Extract the [x, y] coordinate from the center of the cell holding the provided text.  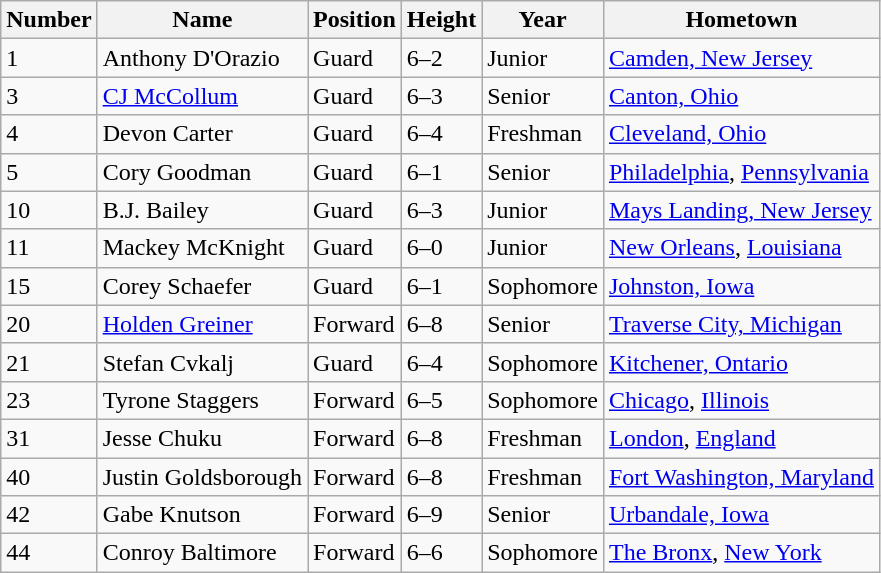
42 [49, 515]
21 [49, 362]
London, England [741, 438]
Kitchener, Ontario [741, 362]
15 [49, 286]
Name [202, 20]
11 [49, 248]
Gabe Knutson [202, 515]
Anthony D'Orazio [202, 58]
Holden Greiner [202, 324]
New Orleans, Louisiana [741, 248]
Stefan Cvkalj [202, 362]
20 [49, 324]
6–0 [441, 248]
44 [49, 553]
10 [49, 210]
4 [49, 134]
Canton, Ohio [741, 96]
Height [441, 20]
Year [543, 20]
Devon Carter [202, 134]
Hometown [741, 20]
Conroy Baltimore [202, 553]
Urbandale, Iowa [741, 515]
The Bronx, New York [741, 553]
6–5 [441, 400]
Johnston, Iowa [741, 286]
5 [49, 172]
31 [49, 438]
Chicago, Illinois [741, 400]
23 [49, 400]
6–2 [441, 58]
Mays Landing, New Jersey [741, 210]
3 [49, 96]
Cleveland, Ohio [741, 134]
Philadelphia, Pennsylvania [741, 172]
40 [49, 477]
Cory Goodman [202, 172]
B.J. Bailey [202, 210]
CJ McCollum [202, 96]
Number [49, 20]
Jesse Chuku [202, 438]
1 [49, 58]
Camden, New Jersey [741, 58]
Traverse City, Michigan [741, 324]
Corey Schaefer [202, 286]
Fort Washington, Maryland [741, 477]
6–9 [441, 515]
Position [355, 20]
Justin Goldsborough [202, 477]
6–6 [441, 553]
Mackey McKnight [202, 248]
Tyrone Staggers [202, 400]
